From the cell containing the given text, extract its center point as [x, y] coordinate. 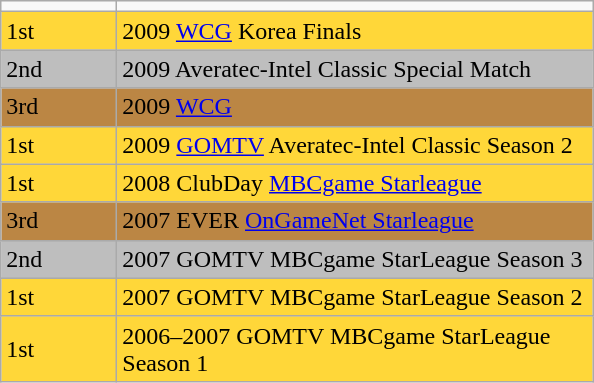
2009 WCG Korea Finals [355, 31]
2006–2007 GOMTV MBCgame StarLeague Season 1 [355, 348]
2008 ClubDay MBCgame Starleague [355, 183]
2007 GOMTV MBCgame StarLeague Season 3 [355, 259]
2007 GOMTV MBCgame StarLeague Season 2 [355, 297]
2009 GOMTV Averatec-Intel Classic Season 2 [355, 145]
2009 WCG [355, 107]
2009 Averatec-Intel Classic Special Match [355, 69]
2007 EVER OnGameNet Starleague [355, 221]
